Pinpoint the cell where the given text exists, returning its (x, y) midpoint coordinate. 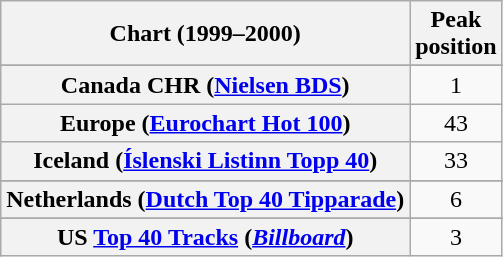
33 (456, 161)
6 (456, 199)
Chart (1999–2000) (206, 34)
US Top 40 Tracks (Billboard) (206, 237)
Peakposition (456, 34)
3 (456, 237)
43 (456, 123)
Europe (Eurochart Hot 100) (206, 123)
Iceland (Íslenski Listinn Topp 40) (206, 161)
Netherlands (Dutch Top 40 Tipparade) (206, 199)
Canada CHR (Nielsen BDS) (206, 85)
1 (456, 85)
